Locate the cell with the specified text and output its (X, Y) center coordinate. 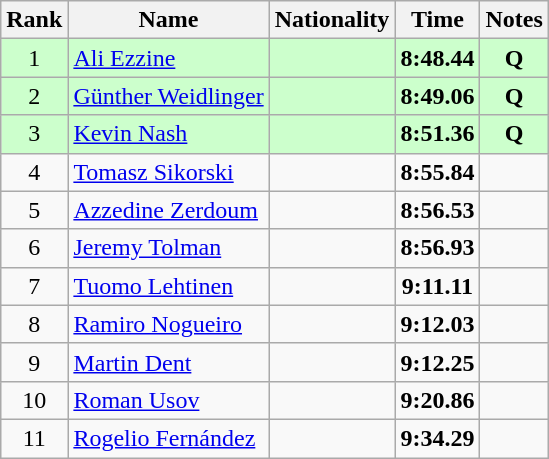
Name (168, 20)
Günther Weidlinger (168, 96)
Time (438, 20)
6 (34, 248)
Ramiro Nogueiro (168, 324)
Rogelio Fernández (168, 438)
Roman Usov (168, 400)
4 (34, 172)
8:55.84 (438, 172)
8:56.53 (438, 210)
8:49.06 (438, 96)
Nationality (332, 20)
Tuomo Lehtinen (168, 286)
Martin Dent (168, 362)
Notes (514, 20)
9:20.86 (438, 400)
Tomasz Sikorski (168, 172)
Jeremy Tolman (168, 248)
9:12.25 (438, 362)
8:56.93 (438, 248)
Azzedine Zerdoum (168, 210)
8:51.36 (438, 134)
8 (34, 324)
5 (34, 210)
10 (34, 400)
2 (34, 96)
Kevin Nash (168, 134)
1 (34, 58)
11 (34, 438)
7 (34, 286)
3 (34, 134)
Rank (34, 20)
9:34.29 (438, 438)
Ali Ezzine (168, 58)
9 (34, 362)
9:11.11 (438, 286)
8:48.44 (438, 58)
9:12.03 (438, 324)
